Return the [x, y] coordinate for the center point of the cell that contains the specified text.  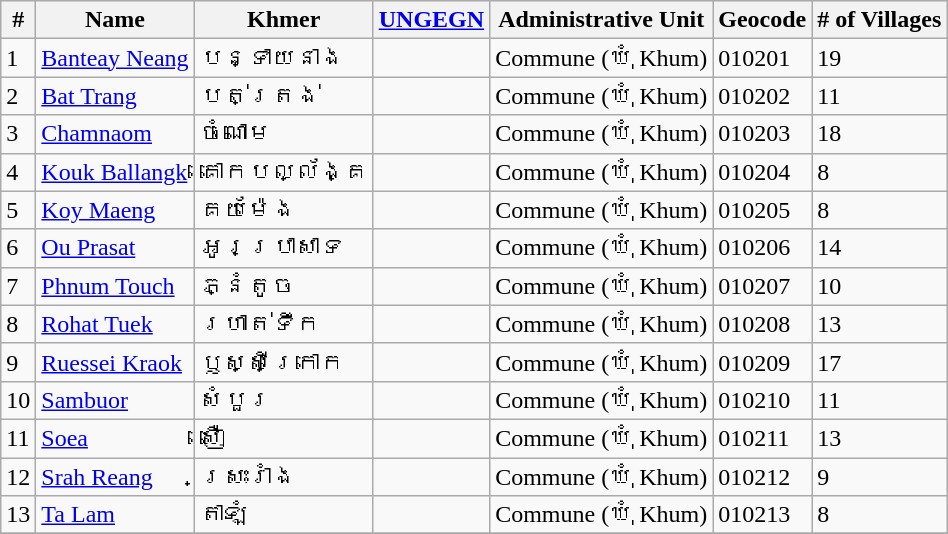
010204 [762, 172]
5 [18, 210]
Name [115, 20]
010209 [762, 362]
គយម៉ែង [284, 210]
Ta Lam [115, 515]
7 [18, 286]
បន្ទាយនាង [284, 58]
Sambuor [115, 400]
Phnum Touch [115, 286]
បត់ត្រង់ [284, 96]
Soea [115, 438]
រហាត់ទឹក [284, 324]
Administrative Unit [602, 20]
Chamnaom [115, 134]
UNGEGN [431, 20]
Rohat Tuek [115, 324]
អូរប្រាសាទ [284, 248]
Koy Maeng [115, 210]
ឫស្សីក្រោក [284, 362]
010211 [762, 438]
ភ្នំតូច [284, 286]
010210 [762, 400]
19 [880, 58]
18 [880, 134]
14 [880, 248]
ចំណោម [284, 134]
Ou Prasat [115, 248]
សំបួរ [284, 400]
Ruessei Kraok [115, 362]
010207 [762, 286]
010203 [762, 134]
010201 [762, 58]
12 [18, 477]
17 [880, 362]
010205 [762, 210]
3 [18, 134]
4 [18, 172]
ស្រះរាំង [284, 477]
Srah Reang [115, 477]
Khmer [284, 20]
1 [18, 58]
តាឡំ [284, 515]
2 [18, 96]
Bat Trang [115, 96]
Banteay Neang [115, 58]
010206 [762, 248]
6 [18, 248]
010212 [762, 477]
Kouk Ballangk [115, 172]
010202 [762, 96]
010213 [762, 515]
# [18, 20]
គោកបល្ល័ង្គ [284, 172]
# of Villages [880, 20]
010208 [762, 324]
សឿ [284, 438]
Geocode [762, 20]
